Locate the cell with the specified text and output its [x, y] center coordinate. 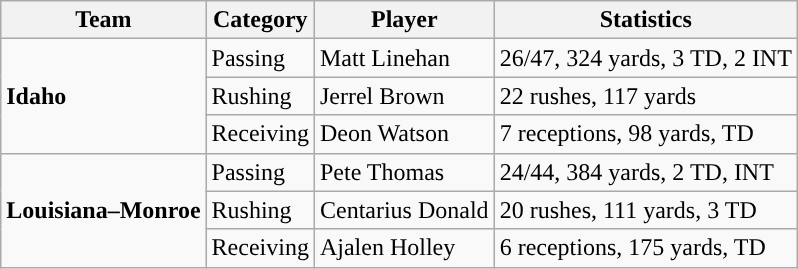
Pete Thomas [404, 172]
Category [260, 20]
Player [404, 20]
24/44, 384 yards, 2 TD, INT [646, 172]
Deon Watson [404, 134]
22 rushes, 117 yards [646, 96]
20 rushes, 111 yards, 3 TD [646, 210]
Centarius Donald [404, 210]
7 receptions, 98 yards, TD [646, 134]
Team [104, 20]
Louisiana–Monroe [104, 210]
Idaho [104, 96]
26/47, 324 yards, 3 TD, 2 INT [646, 58]
Jerrel Brown [404, 96]
Ajalen Holley [404, 248]
6 receptions, 175 yards, TD [646, 248]
Statistics [646, 20]
Matt Linehan [404, 58]
